Determine the (x, y) coordinate at the center of the cell enclosing the given text.  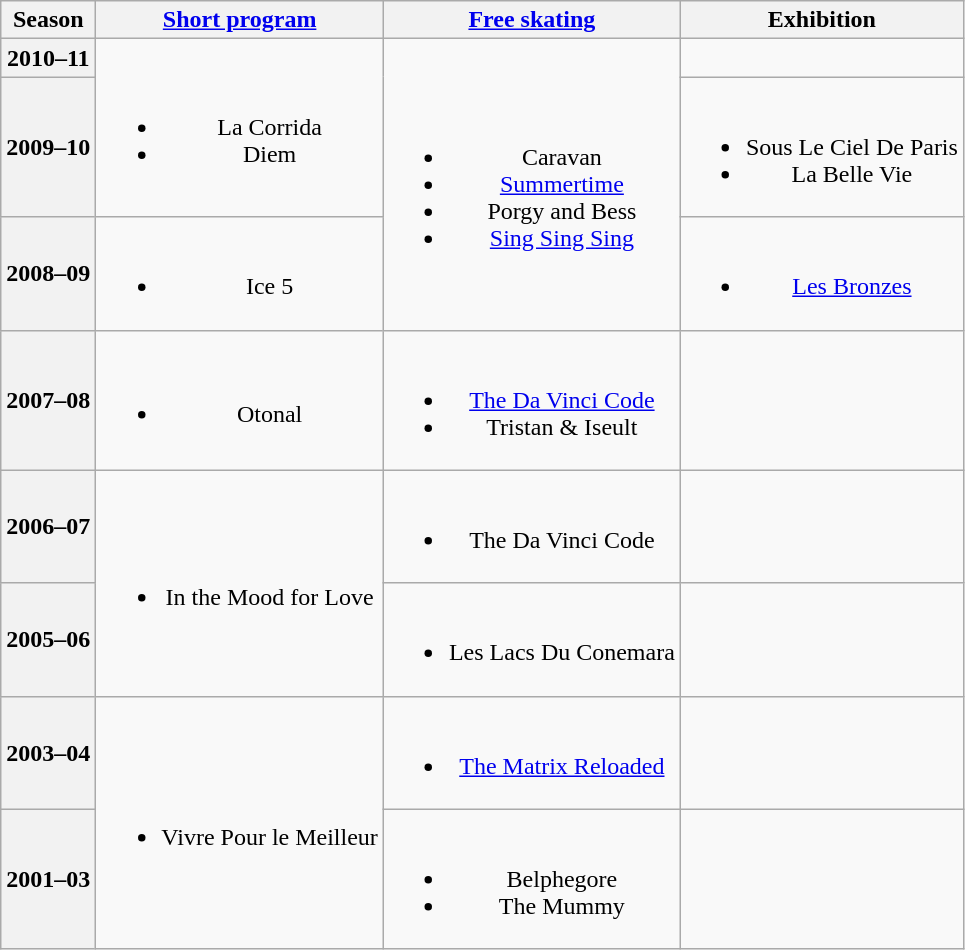
Exhibition (822, 20)
2010–11 (48, 58)
2001–03 (48, 879)
2007–08 (48, 400)
Ice 5 (240, 274)
La Corrida Diem (240, 128)
The Da Vinci Code (532, 526)
Season (48, 20)
In the Mood for Love (240, 583)
Caravan Summertime Porgy and Bess Sing Sing Sing (532, 184)
Free skating (532, 20)
The Matrix Reloaded (532, 752)
Sous Le Ciel De Paris La Belle Vie (822, 147)
2009–10 (48, 147)
2006–07 (48, 526)
Les Lacs Du Conemara (532, 640)
BelphegoreThe Mummy (532, 879)
The Da Vinci Code Tristan & Iseult (532, 400)
2005–06 (48, 640)
2008–09 (48, 274)
2003–04 (48, 752)
Vivre Pour le Meilleur (240, 822)
Les Bronzes (822, 274)
Otonal (240, 400)
Short program (240, 20)
